Detect which cell encompasses the target text, then output its [X, Y] center coordinate. 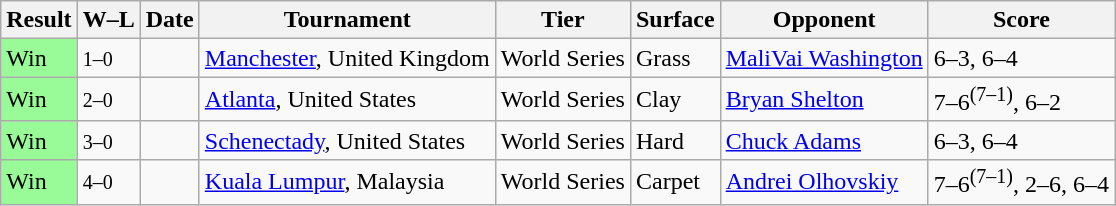
Atlanta, United States [347, 100]
4–0 [108, 182]
Kuala Lumpur, Malaysia [347, 182]
Bryan Shelton [824, 100]
Tier [562, 20]
W–L [108, 20]
Carpet [675, 182]
Manchester, United Kingdom [347, 58]
Surface [675, 20]
Result [39, 20]
3–0 [108, 140]
Schenectady, United States [347, 140]
Clay [675, 100]
1–0 [108, 58]
MaliVai Washington [824, 58]
2–0 [108, 100]
Tournament [347, 20]
Andrei Olhovskiy [824, 182]
Date [170, 20]
7–6(7–1), 6–2 [1021, 100]
Grass [675, 58]
Opponent [824, 20]
Chuck Adams [824, 140]
7–6(7–1), 2–6, 6–4 [1021, 182]
Score [1021, 20]
Hard [675, 140]
